Pinpoint the cell where the given text exists, returning its (X, Y) midpoint coordinate. 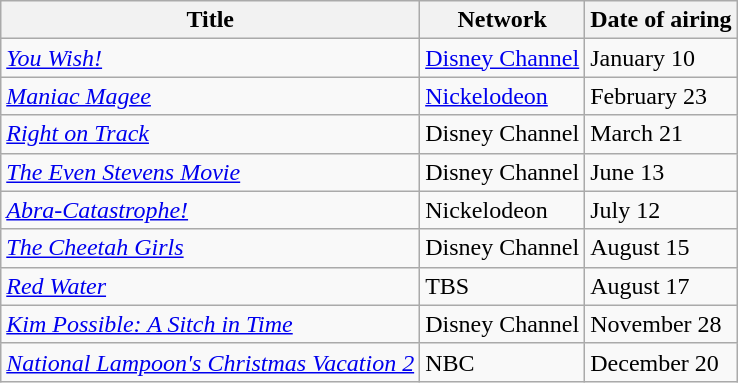
January 10 (661, 58)
July 12 (661, 210)
August 15 (661, 248)
Date of airing (661, 20)
The Cheetah Girls (210, 248)
TBS (502, 286)
Maniac Magee (210, 96)
Kim Possible: A Sitch in Time (210, 324)
March 21 (661, 134)
November 28 (661, 324)
December 20 (661, 362)
NBC (502, 362)
Red Water (210, 286)
Abra-Catastrophe! (210, 210)
Network (502, 20)
Title (210, 20)
August 17 (661, 286)
June 13 (661, 172)
The Even Stevens Movie (210, 172)
National Lampoon's Christmas Vacation 2 (210, 362)
Right on Track (210, 134)
February 23 (661, 96)
You Wish! (210, 58)
